Scan for the cell matching the given text and deliver its (X, Y) coordinate at center. 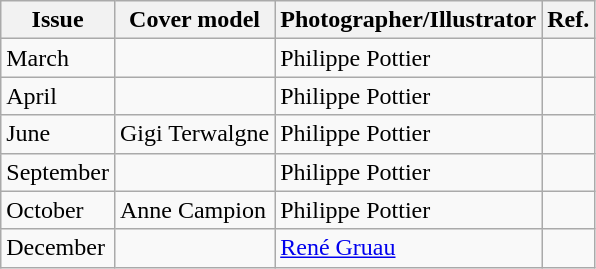
October (58, 210)
September (58, 172)
June (58, 134)
Cover model (194, 20)
Photographer/Illustrator (408, 20)
Gigi Terwalgne (194, 134)
Ref. (568, 20)
December (58, 248)
Anne Campion (194, 210)
April (58, 96)
Issue (58, 20)
René Gruau (408, 248)
March (58, 58)
